Find where the given text appears and provide that cell's center as [X, Y] coordinate. 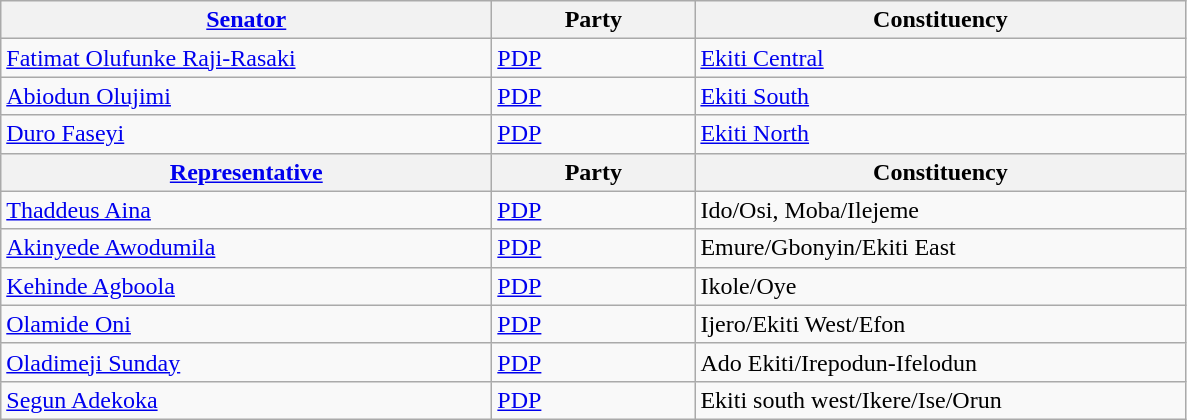
Ikole/Oye [940, 286]
Ijero/Ekiti West/Efon [940, 324]
Kehinde Agboola [246, 286]
Fatimat Olufunke Raji-Rasaki [246, 58]
Akinyede Awodumila [246, 248]
Emure/Gbonyin/Ekiti East [940, 248]
Ido/Osi, Moba/Ilejeme [940, 210]
Ekiti south west/Ikere/Ise/Orun [940, 400]
Ado Ekiti/Irepodun-Ifelodun [940, 362]
Abiodun Olujimi [246, 96]
Segun Adekoka [246, 400]
Olamide Oni [246, 324]
Ekiti North [940, 134]
Representative [246, 172]
Thaddeus Aina [246, 210]
Oladimeji Sunday [246, 362]
Senator [246, 20]
Ekiti Central [940, 58]
Duro Faseyi [246, 134]
Ekiti South [940, 96]
